Pinpoint the cell where the given text exists, returning its [X, Y] midpoint coordinate. 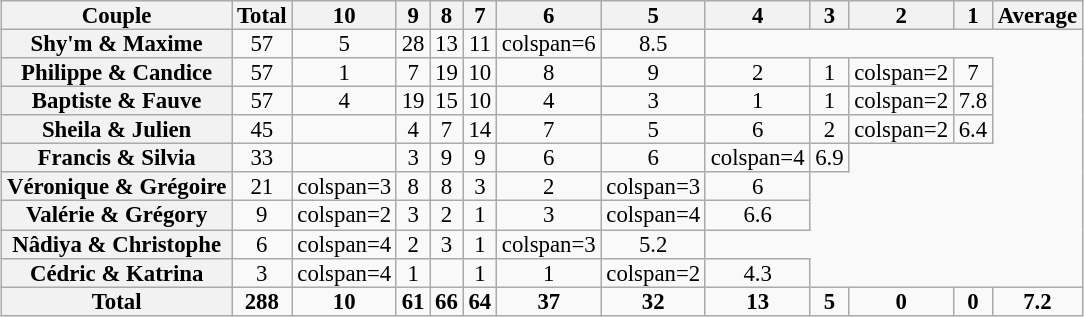
Average [1037, 16]
Philippe & Candice [117, 72]
6.9 [830, 158]
15 [446, 102]
5.2 [653, 244]
14 [480, 130]
21 [262, 186]
37 [549, 302]
Cédric & Katrina [117, 272]
7.8 [972, 102]
45 [262, 130]
Shy'm & Maxime [117, 44]
33 [262, 158]
Valérie & Grégory [117, 216]
8.5 [653, 44]
Baptiste & Fauve [117, 102]
Francis & Silvia [117, 158]
32 [653, 302]
6.6 [757, 216]
Nâdiya & Christophe [117, 244]
colspan=6 [549, 44]
66 [446, 302]
Couple [117, 16]
Sheila & Julien [117, 130]
28 [412, 44]
Véronique & Grégoire [117, 186]
4.3 [757, 272]
6.4 [972, 130]
64 [480, 302]
288 [262, 302]
11 [480, 44]
61 [412, 302]
7.2 [1037, 302]
